From the cell containing the given text, extract its center point as (X, Y) coordinate. 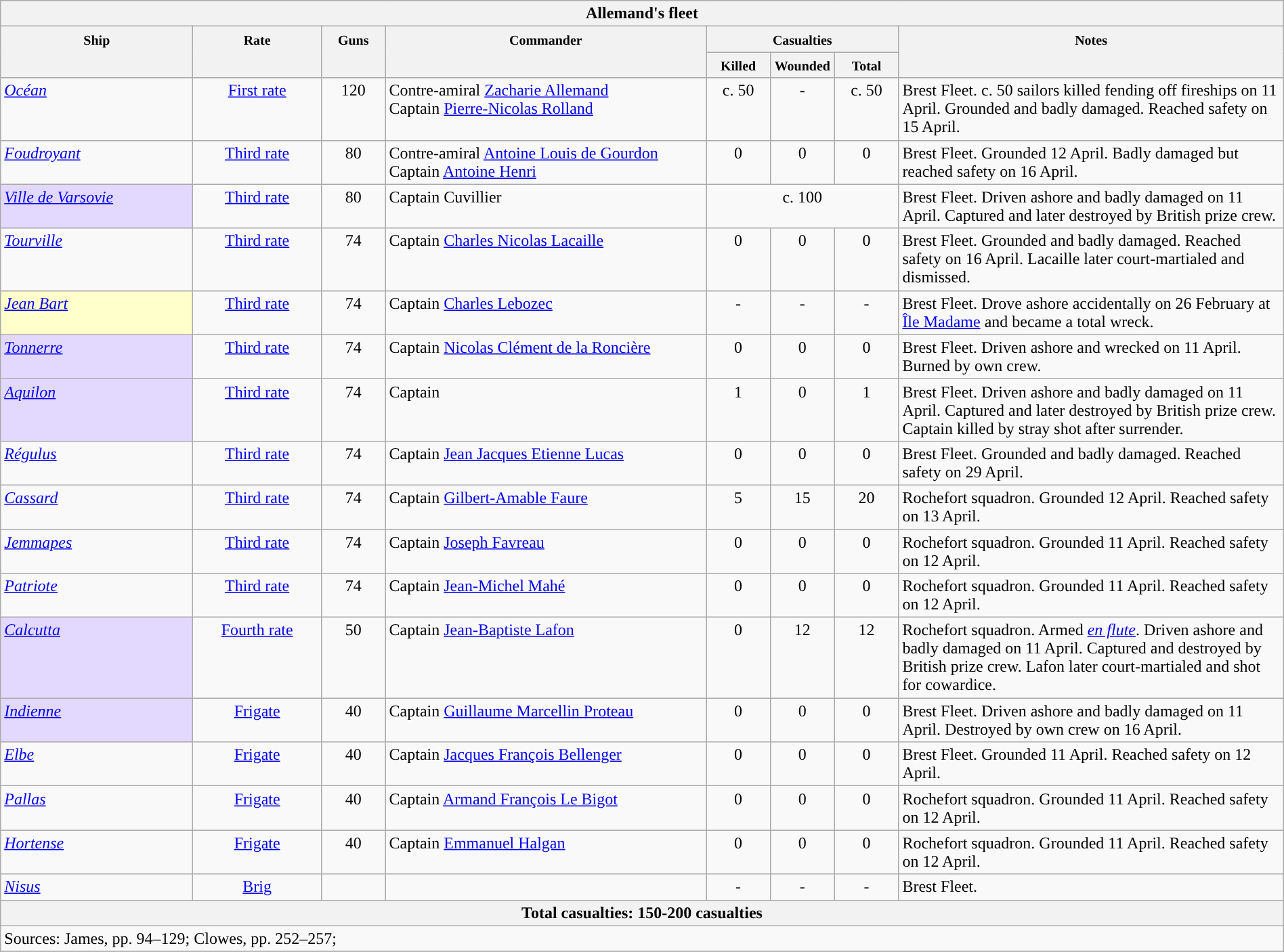
Aquilon (97, 410)
Ville de Varsovie (97, 206)
15 (802, 506)
Patriote (97, 596)
Elbe (97, 764)
Brest Fleet. Grounded 12 April. Badly damaged but reached safety on 16 April. (1091, 163)
Régulus (97, 463)
Captain (546, 410)
Captain Guillaume Marcellin Proteau (546, 720)
Captain Charles Nicolas Lacaille (546, 259)
20 (867, 506)
Nisus (97, 887)
Hortense (97, 852)
Rochefort squadron. Grounded 12 April. Reached safety on 13 April. (1091, 506)
Guns (354, 52)
Captain Jacques François Bellenger (546, 764)
Killed (738, 65)
Brest Fleet. Grounded 11 April. Reached safety on 12 April. (1091, 764)
Captain Emmanuel Halgan (546, 852)
Brest Fleet. Driven ashore and badly damaged on 11 April. Captured and later destroyed by British prize crew. (1091, 206)
Total (867, 65)
Captain Jean-Baptiste Lafon (546, 658)
Pallas (97, 808)
Wounded (802, 65)
Brest Fleet. Grounded and badly damaged. Reached safety on 16 April. Lacaille later court-martialed and dismissed. (1091, 259)
Brest Fleet. (1091, 887)
Cassard (97, 506)
Captain Jean Jacques Etienne Lucas (546, 463)
Captain Charles Lebozec (546, 313)
Captain Joseph Favreau (546, 551)
Captain Gilbert-Amable Faure (546, 506)
Brest Fleet. Grounded and badly damaged. Reached safety on 29 April. (1091, 463)
First rate (257, 109)
Total casualties: 150-200 casualties (642, 913)
5 (738, 506)
Contre-amiral Antoine Louis de GourdonCaptain Antoine Henri (546, 163)
Brest Fleet. Drove ashore accidentally on 26 February at Île Madame and became a total wreck. (1091, 313)
Casualties (802, 39)
Sources: James, pp. 94–129; Clowes, pp. 252–257; (642, 938)
Commander (546, 52)
Allemand's fleet (642, 14)
Brig (257, 887)
Captain Nicolas Clément de la Roncière (546, 356)
Contre-amiral Zacharie Allemand Captain Pierre-Nicolas Rolland (546, 109)
Jemmapes (97, 551)
Calcutta (97, 658)
Ship (97, 52)
Foudroyant (97, 163)
Captain Jean-Michel Mahé (546, 596)
Notes (1091, 52)
Fourth rate (257, 658)
Brest Fleet. Driven ashore and wrecked on 11 April. Burned by own crew. (1091, 356)
120 (354, 109)
Brest Fleet. Driven ashore and badly damaged on 11 April. Destroyed by own crew on 16 April. (1091, 720)
c. 100 (802, 206)
Rate (257, 52)
50 (354, 658)
Jean Bart (97, 313)
Captain Armand François Le Bigot (546, 808)
Indienne (97, 720)
Brest Fleet. c. 50 sailors killed fending off fireships on 11 April. Grounded and badly damaged. Reached safety on 15 April. (1091, 109)
Océan (97, 109)
Captain Cuvillier (546, 206)
Tonnerre (97, 356)
Tourville (97, 259)
